Find where the given text appears and provide that cell's center as (X, Y) coordinate. 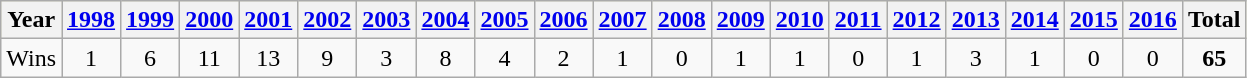
2000 (210, 20)
8 (446, 58)
2002 (328, 20)
2015 (1094, 20)
65 (1214, 58)
2014 (1034, 20)
11 (210, 58)
9 (328, 58)
2008 (682, 20)
2003 (386, 20)
2001 (268, 20)
2013 (976, 20)
2016 (1152, 20)
1998 (92, 20)
1999 (150, 20)
2 (564, 58)
Total (1214, 20)
2012 (916, 20)
Year (32, 20)
13 (268, 58)
2009 (740, 20)
2004 (446, 20)
6 (150, 58)
2010 (800, 20)
2007 (622, 20)
2006 (564, 20)
2011 (858, 20)
4 (504, 58)
2005 (504, 20)
Wins (32, 58)
